For the text-containing cell, return its midpoint in [X, Y] coordinate format. 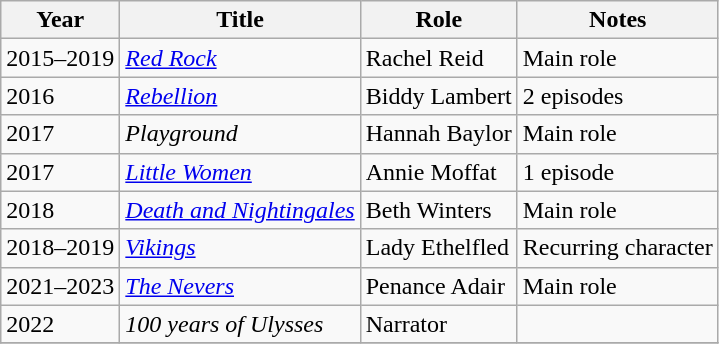
Death and Nightingales [240, 210]
Playground [240, 134]
Title [240, 20]
Rebellion [240, 96]
2015–2019 [60, 58]
1 episode [618, 172]
Notes [618, 20]
Annie Moffat [438, 172]
2 episodes [618, 96]
Recurring character [618, 248]
2016 [60, 96]
Narrator [438, 324]
Biddy Lambert [438, 96]
Lady Ethelfled [438, 248]
The Nevers [240, 286]
Vikings [240, 248]
Little Women [240, 172]
2018–2019 [60, 248]
Penance Adair [438, 286]
Year [60, 20]
2021–2023 [60, 286]
Rachel Reid [438, 58]
Hannah Baylor [438, 134]
Red Rock [240, 58]
Beth Winters [438, 210]
100 years of Ulysses [240, 324]
Role [438, 20]
2022 [60, 324]
2018 [60, 210]
